Capture the cell that displays the provided text and extract its (x, y) central coordinate. 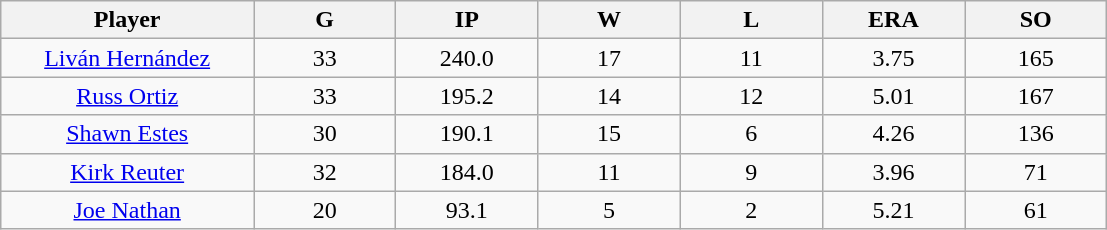
L (751, 20)
5 (609, 210)
71 (1036, 172)
136 (1036, 134)
G (325, 20)
Kirk Reuter (128, 172)
6 (751, 134)
3.75 (893, 58)
93.1 (467, 210)
9 (751, 172)
32 (325, 172)
2 (751, 210)
W (609, 20)
240.0 (467, 58)
17 (609, 58)
165 (1036, 58)
190.1 (467, 134)
30 (325, 134)
Player (128, 20)
ERA (893, 20)
IP (467, 20)
Liván Hernández (128, 58)
Shawn Estes (128, 134)
195.2 (467, 96)
Russ Ortiz (128, 96)
184.0 (467, 172)
167 (1036, 96)
4.26 (893, 134)
3.96 (893, 172)
Joe Nathan (128, 210)
5.21 (893, 210)
SO (1036, 20)
5.01 (893, 96)
20 (325, 210)
15 (609, 134)
12 (751, 96)
14 (609, 96)
61 (1036, 210)
